Detect which cell encompasses the target text, then output its [X, Y] center coordinate. 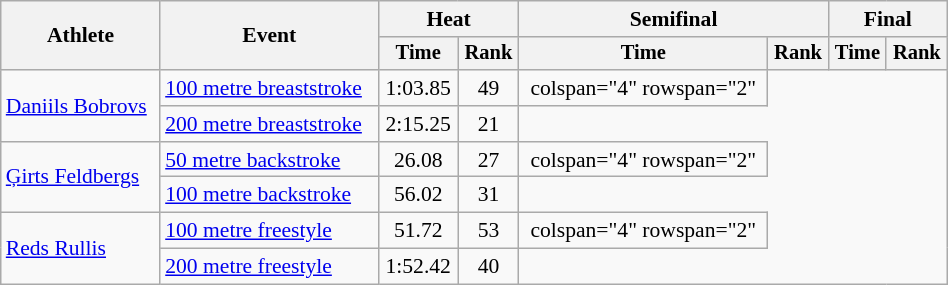
51.72 [418, 231]
50 metre backstroke [269, 160]
Ģirts Feldbergs [80, 178]
56.02 [418, 195]
Heat [448, 19]
200 metre freestyle [269, 267]
1:03.85 [418, 88]
100 metre freestyle [269, 231]
Athlete [80, 36]
100 metre breaststroke [269, 88]
2:15.25 [418, 124]
1:52.42 [418, 267]
100 metre backstroke [269, 195]
26.08 [418, 160]
Final [888, 19]
21 [488, 124]
Daniils Bobrovs [80, 106]
49 [488, 88]
27 [488, 160]
40 [488, 267]
200 metre breaststroke [269, 124]
31 [488, 195]
53 [488, 231]
Semifinal [674, 19]
Reds Rullis [80, 248]
Event [269, 36]
